From the cell containing the given text, extract its center point as (x, y) coordinate. 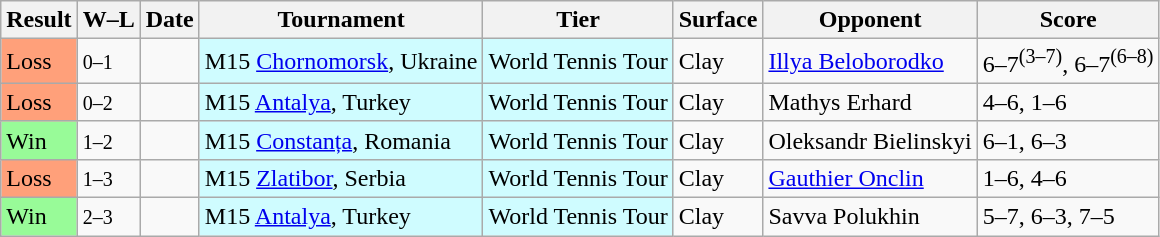
M15 Chornomorsk, Ukraine (341, 62)
M15 Constanța, Romania (341, 140)
Mathys Erhard (870, 102)
5–7, 6–3, 7–5 (1068, 217)
Score (1068, 20)
Oleksandr Bielinskyi (870, 140)
6–7(3–7), 6–7(6–8) (1068, 62)
4–6, 1–6 (1068, 102)
W–L (108, 20)
0–1 (108, 62)
Tournament (341, 20)
6–1, 6–3 (1068, 140)
Date (170, 20)
0–2 (108, 102)
Result (39, 20)
1–2 (108, 140)
Savva Polukhin (870, 217)
Surface (718, 20)
Gauthier Onclin (870, 178)
Opponent (870, 20)
Tier (578, 20)
M15 Zlatibor, Serbia (341, 178)
2–3 (108, 217)
Illya Beloborodko (870, 62)
1–3 (108, 178)
1–6, 4–6 (1068, 178)
